Extract the [x, y] coordinate from the center of the cell holding the provided text.  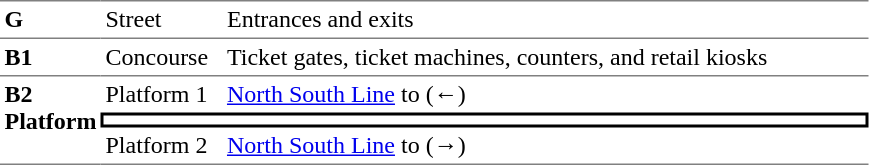
Street [162, 20]
B1 [50, 58]
G [50, 20]
North South Line to (←) [545, 94]
Entrances and exits [545, 20]
B2Platform [50, 120]
Platform 1 [162, 94]
Concourse [162, 58]
Ticket gates, ticket machines, counters, and retail kiosks [545, 58]
